Locate the cell with the specified text and output its (X, Y) center coordinate. 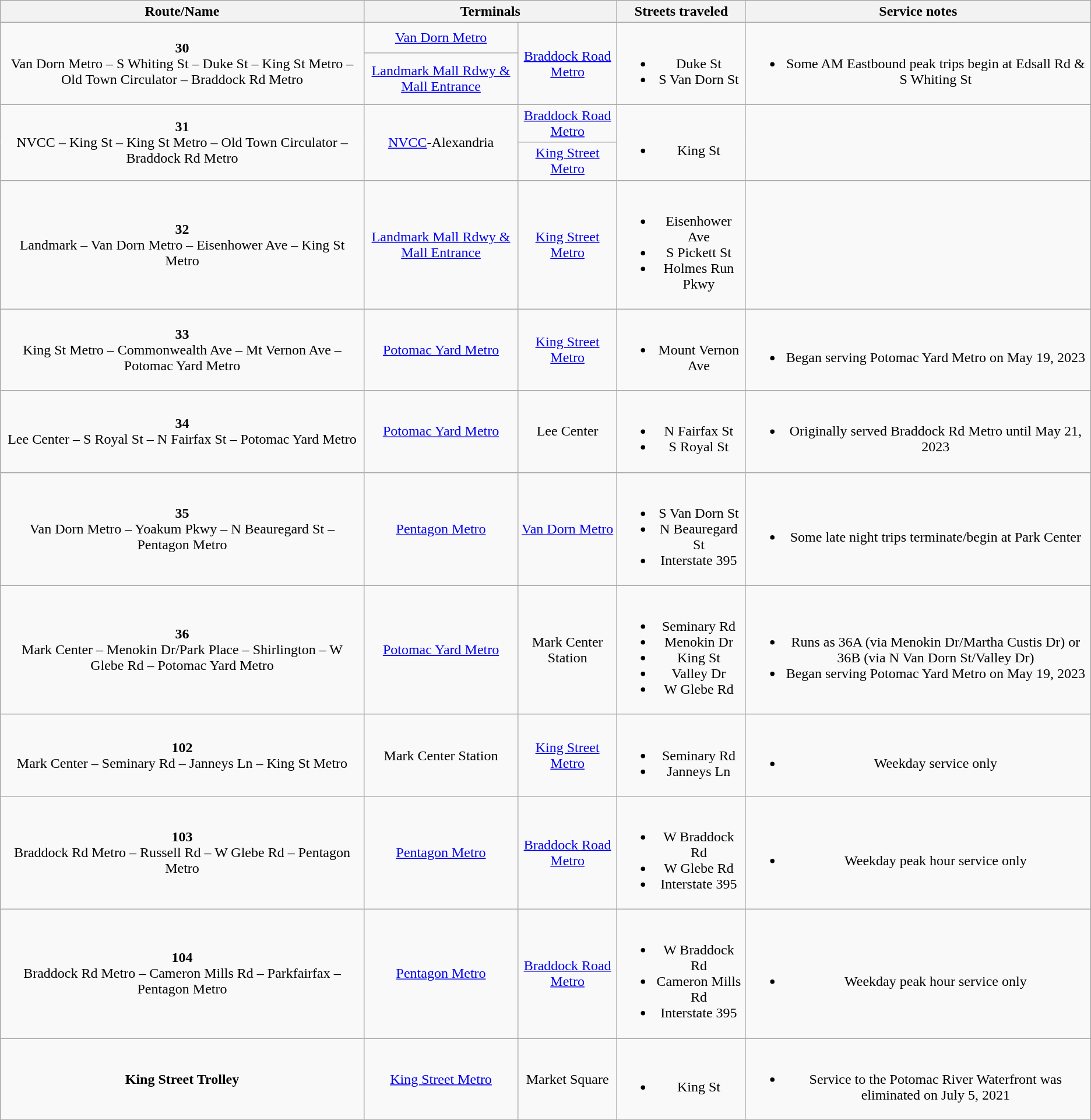
104Braddock Rd Metro – Cameron Mills Rd – Parkfairfax – Pentagon Metro (182, 974)
35Van Dorn Metro – Yoakum Pkwy – N Beauregard St – Pentagon Metro (182, 529)
Service to the Potomac River Waterfront was eliminated on July 5, 2021 (918, 1079)
36Mark Center – Menokin Dr/Park Place – Shirlington – W Glebe Rd – Potomac Yard Metro (182, 649)
Began serving Potomac Yard Metro on May 19, 2023 (918, 350)
Seminary RdMenokin DrKing StValley DrW Glebe Rd (681, 649)
Service notes (918, 12)
N Fairfax StS Royal St (681, 431)
S Van Dorn StN Beauregard StInterstate 395 (681, 529)
Some AM Eastbound peak trips begin at Edsall Rd & S Whiting St (918, 64)
32Landmark – Van Dorn Metro – Eisenhower Ave – King St Metro (182, 245)
Route/Name (182, 12)
Market Square (568, 1079)
Some late night trips terminate/begin at Park Center (918, 529)
Originally served Braddock Rd Metro until May 21, 2023 (918, 431)
Mount Vernon Ave (681, 350)
Runs as 36A (via Menokin Dr/Martha Custis Dr) or 36B (via N Van Dorn St/Valley Dr)Began serving Potomac Yard Metro on May 19, 2023 (918, 649)
31NVCC – King St – King St Metro – Old Town Circulator – Braddock Rd Metro (182, 142)
Eisenhower AveS Pickett StHolmes Run Pkwy (681, 245)
34Lee Center – S Royal St – N Fairfax St – Potomac Yard Metro (182, 431)
Weekday service only (918, 755)
W Braddock RdCameron Mills RdInterstate 395 (681, 974)
Streets traveled (681, 12)
Duke StS Van Dorn St (681, 64)
King Street Trolley (182, 1079)
33King St Metro – Commonwealth Ave – Mt Vernon Ave – Potomac Yard Metro (182, 350)
NVCC-Alexandria (441, 142)
W Braddock RdW Glebe RdInterstate 395 (681, 852)
103Braddock Rd Metro – Russell Rd – W Glebe Rd – Pentagon Metro (182, 852)
Seminary RdJanneys Ln (681, 755)
Lee Center (568, 431)
30Van Dorn Metro – S Whiting St – Duke St – King St Metro – Old Town Circulator – Braddock Rd Metro (182, 64)
102Mark Center – Seminary Rd – Janneys Ln – King St Metro (182, 755)
Terminals (490, 12)
